Scan for the cell matching the given text and deliver its (X, Y) coordinate at center. 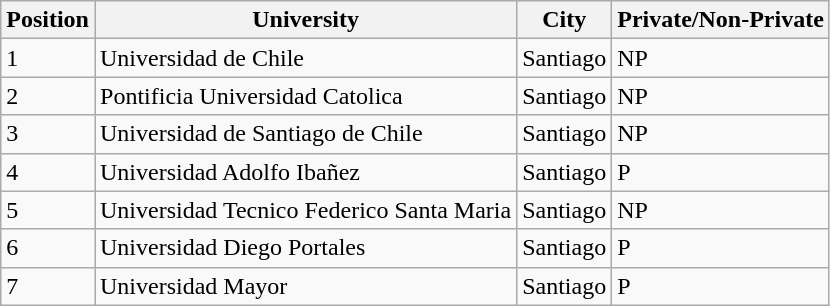
City (564, 20)
Pontificia Universidad Catolica (305, 96)
4 (48, 172)
Position (48, 20)
7 (48, 286)
Universidad Diego Portales (305, 248)
5 (48, 210)
Private/Non-Private (721, 20)
Universidad Mayor (305, 286)
1 (48, 58)
Universidad Tecnico Federico Santa Maria (305, 210)
6 (48, 248)
Universidad de Chile (305, 58)
University (305, 20)
3 (48, 134)
2 (48, 96)
Universidad de Santiago de Chile (305, 134)
Universidad Adolfo Ibañez (305, 172)
